Scan for the cell matching the given text and deliver its [x, y] coordinate at center. 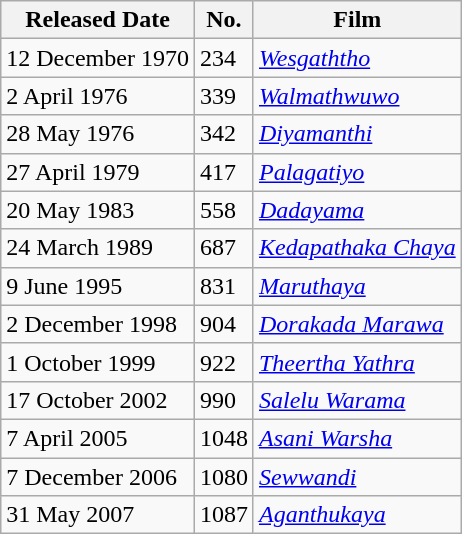
558 [224, 210]
Dadayama [357, 210]
342 [224, 134]
1087 [224, 515]
24 March 1989 [98, 248]
831 [224, 286]
12 December 1970 [98, 58]
Kedapathaka Chaya [357, 248]
1048 [224, 438]
Film [357, 20]
20 May 1983 [98, 210]
Diyamanthi [357, 134]
990 [224, 400]
Asani Warsha [357, 438]
234 [224, 58]
1080 [224, 477]
Maruthaya [357, 286]
2 April 1976 [98, 96]
7 April 2005 [98, 438]
687 [224, 248]
Walmathwuwo [357, 96]
Dorakada Marawa [357, 324]
7 December 2006 [98, 477]
Wesgaththo [357, 58]
17 October 2002 [98, 400]
417 [224, 172]
31 May 2007 [98, 515]
922 [224, 362]
28 May 1976 [98, 134]
904 [224, 324]
Theertha Yathra [357, 362]
Salelu Warama [357, 400]
Sewwandi [357, 477]
Palagatiyo [357, 172]
1 October 1999 [98, 362]
2 December 1998 [98, 324]
Released Date [98, 20]
9 June 1995 [98, 286]
339 [224, 96]
27 April 1979 [98, 172]
No. [224, 20]
Aganthukaya [357, 515]
